Pinpoint the cell where the given text exists, returning its [X, Y] midpoint coordinate. 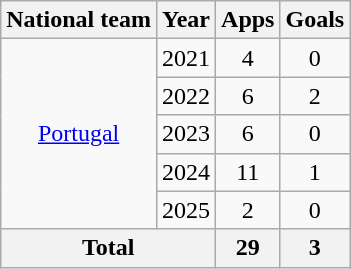
2024 [186, 172]
2023 [186, 134]
2022 [186, 96]
Portugal [79, 134]
Total [108, 248]
29 [248, 248]
3 [315, 248]
Apps [248, 20]
National team [79, 20]
Goals [315, 20]
2025 [186, 210]
11 [248, 172]
1 [315, 172]
Year [186, 20]
2021 [186, 58]
4 [248, 58]
